Identify which cell holds the provided text, then report its [X, Y] central coordinate. 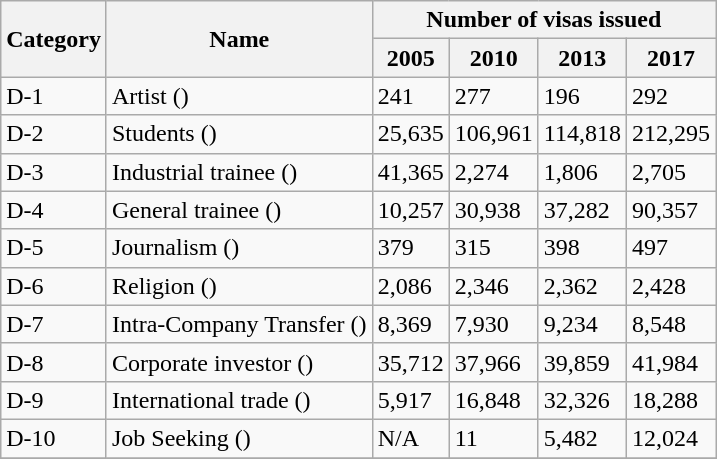
D-2 [54, 134]
18,288 [670, 400]
D-5 [54, 248]
Industrial trainee () [239, 172]
32,326 [582, 400]
Journalism () [239, 248]
90,357 [670, 210]
11 [494, 438]
2013 [582, 58]
212,295 [670, 134]
277 [494, 96]
5,482 [582, 438]
10,257 [410, 210]
196 [582, 96]
Artist () [239, 96]
D-8 [54, 362]
Number of visas issued [544, 20]
2005 [410, 58]
2,086 [410, 286]
D-4 [54, 210]
2,274 [494, 172]
41,984 [670, 362]
37,282 [582, 210]
Corporate investor () [239, 362]
9,234 [582, 324]
8,369 [410, 324]
Category [54, 39]
497 [670, 248]
Intra-Company Transfer () [239, 324]
114,818 [582, 134]
D-1 [54, 96]
16,848 [494, 400]
D-7 [54, 324]
5,917 [410, 400]
D-9 [54, 400]
2017 [670, 58]
7,930 [494, 324]
International trade () [239, 400]
25,635 [410, 134]
D-6 [54, 286]
41,365 [410, 172]
241 [410, 96]
106,961 [494, 134]
2,705 [670, 172]
General trainee () [239, 210]
2,346 [494, 286]
315 [494, 248]
37,966 [494, 362]
N/A [410, 438]
398 [582, 248]
12,024 [670, 438]
D-3 [54, 172]
Job Seeking () [239, 438]
2,428 [670, 286]
2,362 [582, 286]
Religion () [239, 286]
292 [670, 96]
35,712 [410, 362]
8,548 [670, 324]
1,806 [582, 172]
2010 [494, 58]
379 [410, 248]
Students () [239, 134]
D-10 [54, 438]
39,859 [582, 362]
30,938 [494, 210]
Name [239, 39]
